Identify which cell holds the provided text, then report its [x, y] central coordinate. 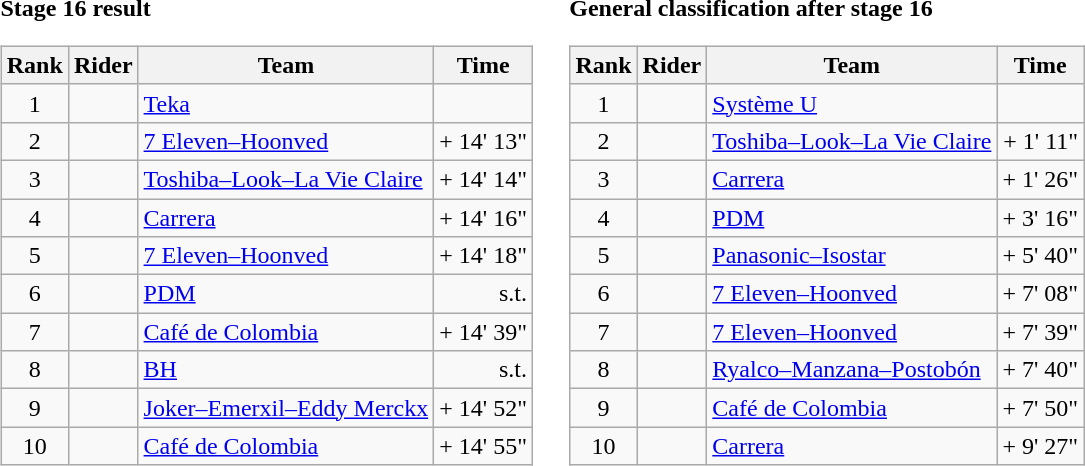
+ 1' 26" [1040, 179]
+ 9' 27" [1040, 446]
Teka [286, 103]
+ 5' 40" [1040, 256]
Joker–Emerxil–Eddy Merckx [286, 408]
+ 7' 39" [1040, 332]
+ 7' 50" [1040, 408]
BH [286, 370]
+ 14' 52" [484, 408]
+ 14' 16" [484, 217]
+ 14' 13" [484, 141]
Ryalco–Manzana–Postobón [852, 370]
Panasonic–Isostar [852, 256]
+ 7' 08" [1040, 294]
+ 14' 55" [484, 446]
+ 14' 39" [484, 332]
+ 1' 11" [1040, 141]
Système U [852, 103]
+ 3' 16" [1040, 217]
+ 14' 18" [484, 256]
+ 14' 14" [484, 179]
+ 7' 40" [1040, 370]
